Provide the (x, y) coordinate of the cell's center where the given text is located.  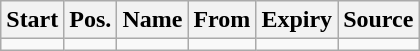
Name (152, 20)
Source (378, 20)
Start (32, 20)
From (222, 20)
Pos. (90, 20)
Expiry (297, 20)
